Detect which cell encompasses the target text, then output its (x, y) center coordinate. 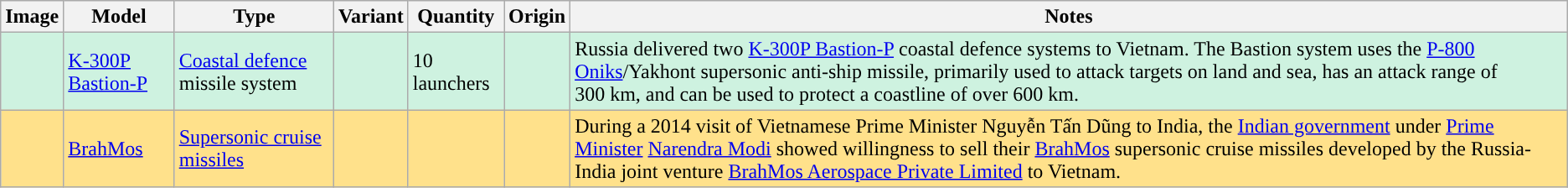
Image (32, 17)
Variant (370, 17)
Model (119, 17)
Type (254, 17)
K-300P Bastion-P (119, 71)
Origin (538, 17)
Coastal defence missile system (254, 71)
Notes (1069, 17)
BrahMos (119, 149)
Supersonic cruise missiles (254, 149)
10 launchers (456, 71)
Quantity (456, 17)
